Pinpoint the cell where the given text exists, returning its (x, y) midpoint coordinate. 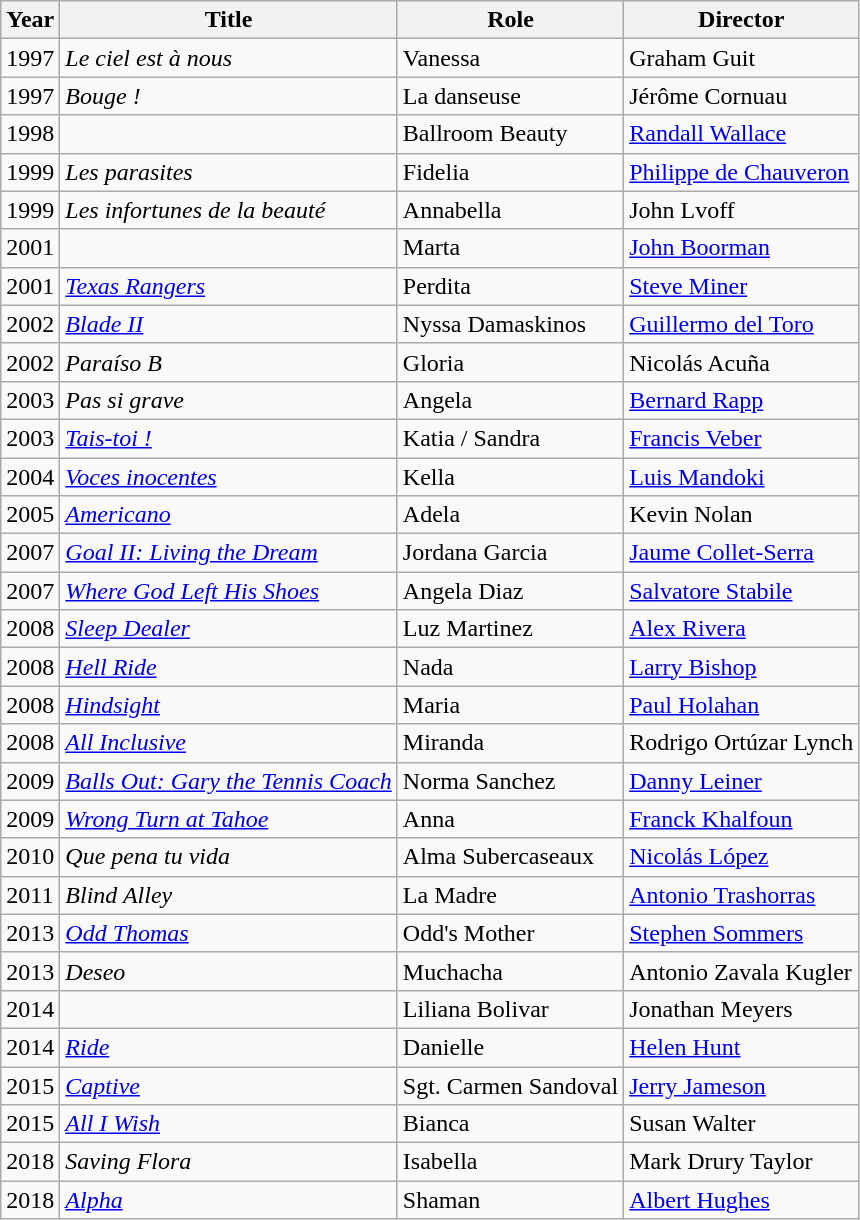
Angela Diaz (510, 591)
Ballroom Beauty (510, 134)
Vanessa (510, 58)
Voces inocentes (229, 477)
John Boorman (742, 248)
Sgt. Carmen Sandoval (510, 1085)
John Lvoff (742, 210)
Bernard Rapp (742, 400)
Bianca (510, 1124)
Alma Subercaseaux (510, 857)
Jerry Jameson (742, 1085)
Liliana Bolivar (510, 1009)
Norma Sanchez (510, 781)
Jaume Collet-Serra (742, 553)
Americano (229, 515)
Albert Hughes (742, 1200)
Les infortunes de la beauté (229, 210)
All Inclusive (229, 743)
Texas Rangers (229, 286)
Guillermo del Toro (742, 324)
Steve Miner (742, 286)
Angela (510, 400)
Shaman (510, 1200)
Kevin Nolan (742, 515)
Gloria (510, 362)
Antonio Trashorras (742, 895)
Stephen Sommers (742, 933)
Odd Thomas (229, 933)
Nicolás López (742, 857)
Francis Veber (742, 438)
Paul Holahan (742, 705)
Luz Martinez (510, 629)
Anna (510, 819)
Marta (510, 248)
1998 (30, 134)
Nyssa Damaskinos (510, 324)
Alex Rivera (742, 629)
Susan Walter (742, 1124)
Randall Wallace (742, 134)
Captive (229, 1085)
Nada (510, 667)
Danielle (510, 1047)
Hell Ride (229, 667)
Le ciel est à nous (229, 58)
Fidelia (510, 172)
Year (30, 20)
2005 (30, 515)
Tais-toi ! (229, 438)
Blade II (229, 324)
Annabella (510, 210)
Odd's Mother (510, 933)
Jordana Garcia (510, 553)
Muchacha (510, 971)
Katia / Sandra (510, 438)
Miranda (510, 743)
Where God Left His Shoes (229, 591)
Saving Flora (229, 1162)
Alpha (229, 1200)
Mark Drury Taylor (742, 1162)
Perdita (510, 286)
Graham Guit (742, 58)
2010 (30, 857)
All I Wish (229, 1124)
Title (229, 20)
Franck Khalfoun (742, 819)
Role (510, 20)
Wrong Turn at Tahoe (229, 819)
La Madre (510, 895)
La danseuse (510, 96)
Antonio Zavala Kugler (742, 971)
Maria (510, 705)
Salvatore Stabile (742, 591)
Balls Out: Gary the Tennis Coach (229, 781)
Ride (229, 1047)
Jonathan Meyers (742, 1009)
Director (742, 20)
Kella (510, 477)
Sleep Dealer (229, 629)
Danny Leiner (742, 781)
Que pena tu vida (229, 857)
Rodrigo Ortúzar Lynch (742, 743)
Goal II: Living the Dream (229, 553)
Philippe de Chauveron (742, 172)
Deseo (229, 971)
Jérôme Cornuau (742, 96)
2004 (30, 477)
Les parasites (229, 172)
2011 (30, 895)
Bouge ! (229, 96)
Blind Alley (229, 895)
Luis Mandoki (742, 477)
Paraíso B (229, 362)
Nicolás Acuña (742, 362)
Helen Hunt (742, 1047)
Pas si grave (229, 400)
Larry Bishop (742, 667)
Hindsight (229, 705)
Isabella (510, 1162)
Adela (510, 515)
